Scan for the cell matching the given text and deliver its [X, Y] coordinate at center. 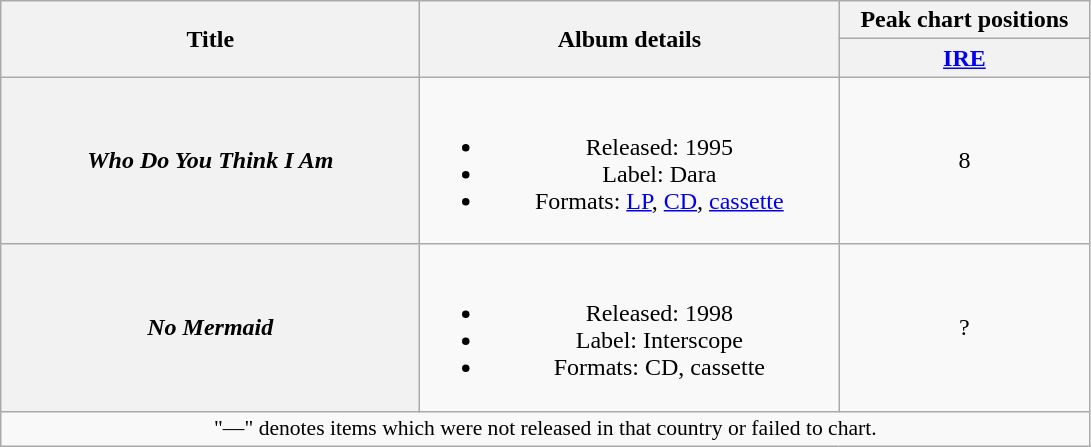
"—" denotes items which were not released in that country or failed to chart. [546, 429]
Released: 1995Label: DaraFormats: LP, CD, cassette [630, 160]
Title [210, 39]
8 [964, 160]
? [964, 328]
No Mermaid [210, 328]
Released: 1998Label: InterscopeFormats: CD, cassette [630, 328]
IRE [964, 58]
Peak chart positions [964, 20]
Who Do You Think I Am [210, 160]
Album details [630, 39]
